Pinpoint the cell where the given text exists, returning its [X, Y] midpoint coordinate. 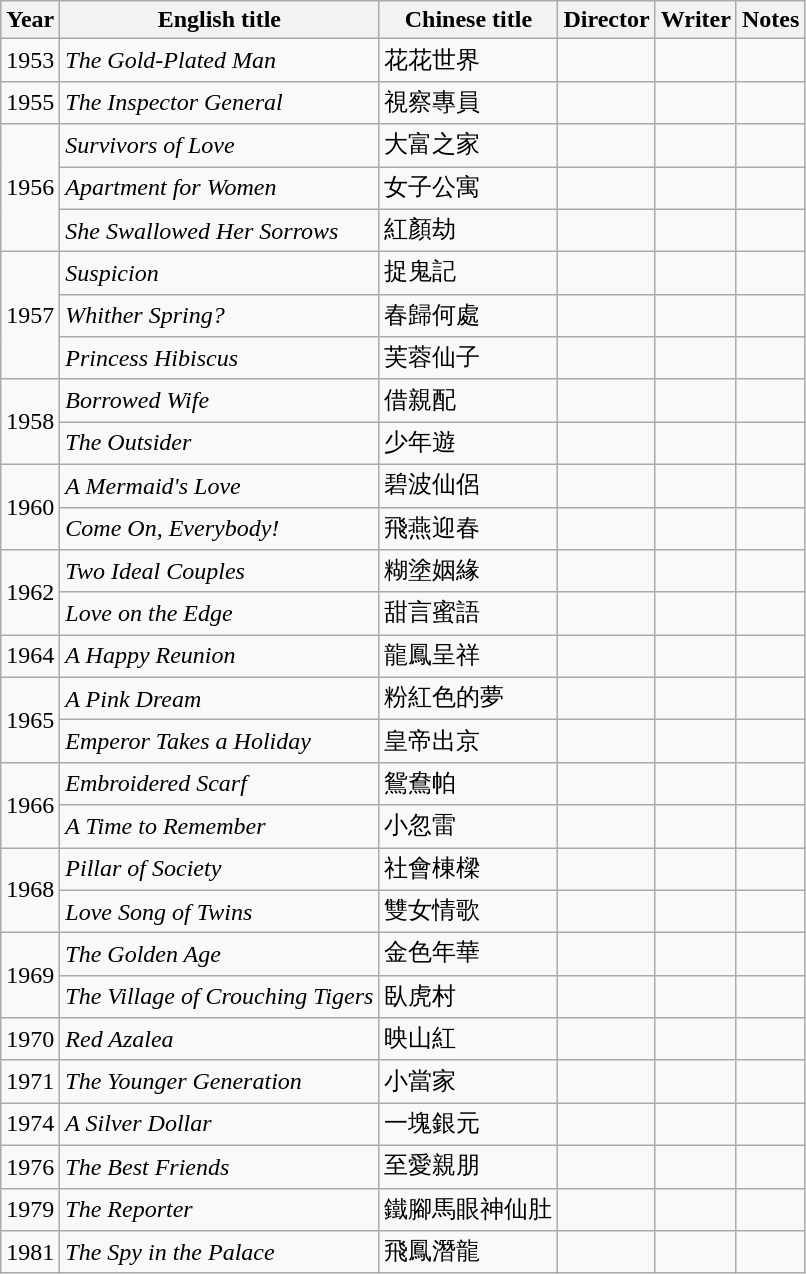
雙女情歌 [468, 912]
粉紅色的夢 [468, 698]
Pillar of Society [220, 870]
皇帝出京 [468, 742]
1968 [30, 890]
碧波仙侶 [468, 486]
The Spy in the Palace [220, 1252]
少年遊 [468, 444]
女子公寓 [468, 188]
一塊銀元 [468, 1124]
鴛鴦帕 [468, 784]
飛鳳潛龍 [468, 1252]
1958 [30, 422]
Survivors of Love [220, 146]
金色年華 [468, 954]
Love Song of Twins [220, 912]
A Pink Dream [220, 698]
1974 [30, 1124]
Whither Spring? [220, 316]
映山紅 [468, 1040]
1964 [30, 656]
A Happy Reunion [220, 656]
花花世界 [468, 60]
A Time to Remember [220, 826]
Love on the Edge [220, 614]
1969 [30, 976]
A Silver Dollar [220, 1124]
1957 [30, 316]
借親配 [468, 400]
Come On, Everybody! [220, 528]
至愛親朋 [468, 1166]
Apartment for Women [220, 188]
1953 [30, 60]
The Younger Generation [220, 1082]
Suspicion [220, 274]
春歸何處 [468, 316]
1962 [30, 592]
糊塗姻緣 [468, 572]
Emperor Takes a Holiday [220, 742]
1970 [30, 1040]
1955 [30, 102]
Notes [770, 20]
飛燕迎春 [468, 528]
English title [220, 20]
The Inspector General [220, 102]
The Best Friends [220, 1166]
Embroidered Scarf [220, 784]
紅顏劫 [468, 230]
Two Ideal Couples [220, 572]
Red Azalea [220, 1040]
Director [606, 20]
社會棟樑 [468, 870]
She Swallowed Her Sorrows [220, 230]
The Outsider [220, 444]
1971 [30, 1082]
The Golden Age [220, 954]
The Reporter [220, 1210]
捉鬼記 [468, 274]
1979 [30, 1210]
鐵腳馬眼神仙肚 [468, 1210]
The Gold-Plated Man [220, 60]
1981 [30, 1252]
A Mermaid's Love [220, 486]
小當家 [468, 1082]
Chinese title [468, 20]
大富之家 [468, 146]
Year [30, 20]
1956 [30, 188]
小忽雷 [468, 826]
Writer [696, 20]
視察專員 [468, 102]
芙蓉仙子 [468, 358]
The Village of Crouching Tigers [220, 996]
1960 [30, 506]
Borrowed Wife [220, 400]
Princess Hibiscus [220, 358]
1965 [30, 720]
1976 [30, 1166]
龍鳳呈祥 [468, 656]
臥虎村 [468, 996]
1966 [30, 804]
甜言蜜語 [468, 614]
